Extract the (X, Y) coordinate from the center of the cell holding the provided text.  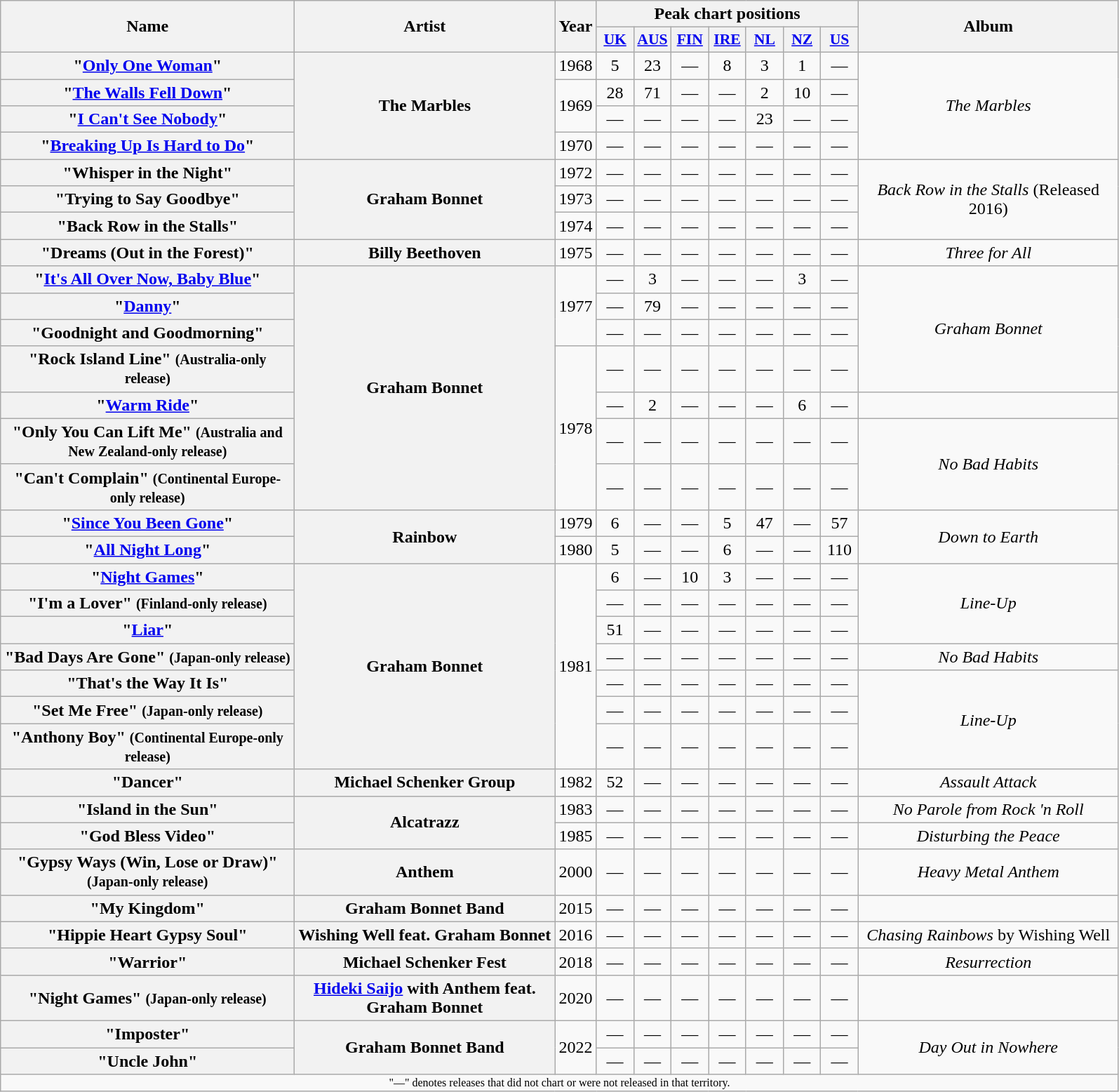
Three for All (988, 253)
"Goodnight and Goodmorning" (147, 333)
57 (839, 523)
"I'm a Lover" (Finland-only release) (147, 604)
"Breaking Up Is Hard to Do" (147, 146)
"Liar" (147, 630)
"My Kingdom" (147, 908)
"Danny" (147, 306)
Down to Earth (988, 536)
1980 (575, 550)
Assault Attack (988, 783)
"Back Row in the Stalls" (147, 226)
Michael Schenker Group (425, 783)
1985 (575, 836)
NL (765, 40)
Day Out in Nowhere (988, 1047)
1977 (575, 306)
Billy Beethoven (425, 253)
FIN (690, 40)
"Warrior" (147, 961)
Artist (425, 27)
"It's All Over Now, Baby Blue" (147, 279)
2018 (575, 961)
"Bad Days Are Gone" (Japan-only release) (147, 657)
"The Walls Fell Down" (147, 92)
"God Bless Video" (147, 836)
"Trying to Say Goodbye" (147, 199)
"Can't Complain" (Continental Europe-only release) (147, 487)
"Hippie Heart Gypsy Soul" (147, 935)
Peak chart positions (727, 14)
Disturbing the Peace (988, 836)
2000 (575, 872)
Anthem (425, 872)
"Island in the Sun" (147, 809)
"Whisper in the Night" (147, 173)
47 (765, 523)
28 (615, 92)
1978 (575, 428)
"Only You Can Lift Me" (Australia and New Zealand-only release) (147, 441)
"Anthony Boy" (Continental Europe-only release) (147, 747)
"Dreams (Out in the Forest)" (147, 253)
Heavy Metal Anthem (988, 872)
Album (988, 27)
"Since You Been Gone" (147, 523)
"I Can't See Nobody" (147, 119)
AUS (652, 40)
2015 (575, 908)
"Set Me Free" (Japan-only release) (147, 710)
1973 (575, 199)
"All Night Long" (147, 550)
1982 (575, 783)
"Night Games" (Japan-only release) (147, 998)
1972 (575, 173)
UK (615, 40)
"Rock Island Line" (Australia-only release) (147, 369)
"Dancer" (147, 783)
"That's the Way It Is" (147, 684)
1 (803, 65)
110 (839, 550)
1969 (575, 105)
"Uncle John" (147, 1060)
Alcatrazz (425, 823)
No Parole from Rock 'n Roll (988, 809)
1975 (575, 253)
Resurrection (988, 961)
Back Row in the Stalls (Released 2016) (988, 199)
71 (652, 92)
8 (727, 65)
US (839, 40)
Michael Schenker Fest (425, 961)
Year (575, 27)
Hideki Saijo with Anthem feat. Graham Bonnet (425, 998)
1979 (575, 523)
51 (615, 630)
Chasing Rainbows by Wishing Well (988, 935)
"Night Games" (147, 576)
NZ (803, 40)
52 (615, 783)
Wishing Well feat. Graham Bonnet (425, 935)
1981 (575, 665)
"Only One Woman" (147, 65)
"Gypsy Ways (Win, Lose or Draw)" (Japan-only release) (147, 872)
IRE (727, 40)
Rainbow (425, 536)
79 (652, 306)
2022 (575, 1047)
1970 (575, 146)
2016 (575, 935)
2020 (575, 998)
"—" denotes releases that did not chart or were not released in that territory. (560, 1083)
Name (147, 27)
1974 (575, 226)
1968 (575, 65)
"Warm Ride" (147, 405)
1983 (575, 809)
"Imposter" (147, 1034)
